Determine the (x, y) coordinate at the center of the cell enclosing the given text.  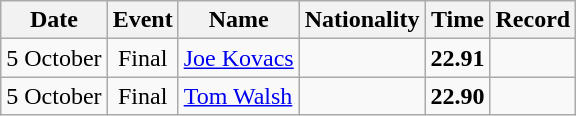
22.91 (458, 58)
Joe Kovacs (238, 58)
Nationality (362, 20)
Time (458, 20)
Date (54, 20)
22.90 (458, 96)
Event (142, 20)
Name (238, 20)
Record (533, 20)
Tom Walsh (238, 96)
